Determine the [X, Y] coordinate at the center of the cell enclosing the given text.  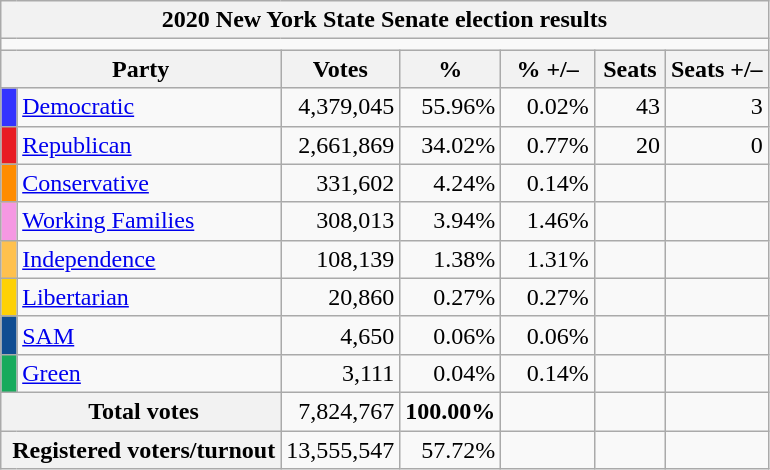
2020 New York State Senate election results [384, 20]
Total votes [141, 411]
0.02% [548, 107]
308,013 [340, 221]
Libertarian [149, 297]
Independence [149, 259]
0.04% [450, 373]
4,379,045 [340, 107]
% [450, 69]
Republican [149, 145]
3.94% [450, 221]
3,111 [340, 373]
Working Families [149, 221]
100.00% [450, 411]
0.77% [548, 145]
Party [141, 69]
Conservative [149, 183]
SAM [149, 335]
Seats [630, 69]
2,661,869 [340, 145]
4.24% [450, 183]
57.72% [450, 449]
4,650 [340, 335]
20,860 [340, 297]
% +/– [548, 69]
Registered voters/turnout [141, 449]
0 [716, 145]
108,139 [340, 259]
7,824,767 [340, 411]
55.96% [450, 107]
1.31% [548, 259]
331,602 [340, 183]
3 [716, 107]
20 [630, 145]
Green [149, 373]
43 [630, 107]
13,555,547 [340, 449]
1.38% [450, 259]
34.02% [450, 145]
Votes [340, 69]
Democratic [149, 107]
1.46% [548, 221]
Seats +/– [716, 69]
